Determine the (x, y) coordinate at the center of the cell enclosing the given text.  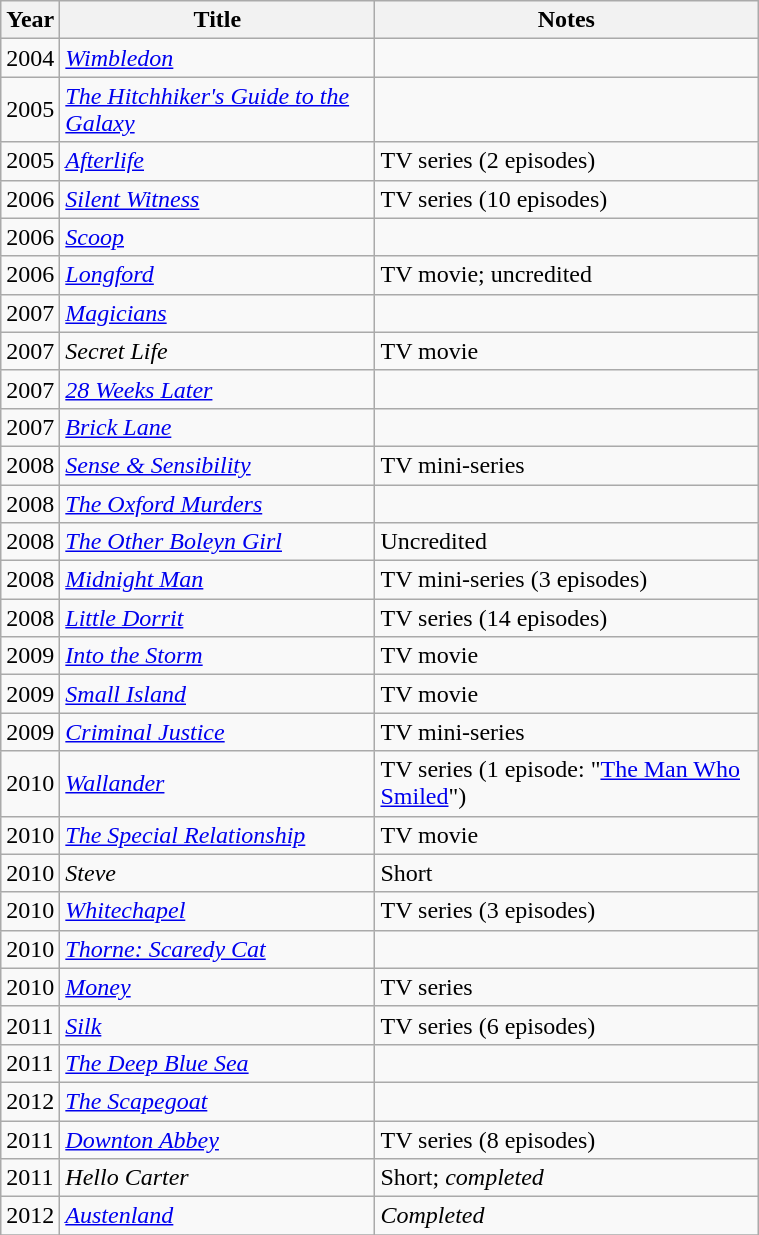
Title (218, 20)
Thorne: Scaredy Cat (218, 949)
TV series (1 episode: "The Man Who Smiled") (566, 784)
Uncredited (566, 542)
Into the Storm (218, 656)
Small Island (218, 694)
TV series (8 episodes) (566, 1139)
Afterlife (218, 161)
Secret Life (218, 351)
Hello Carter (218, 1178)
The Oxford Murders (218, 503)
Notes (566, 20)
The Scapegoat (218, 1101)
Little Dorrit (218, 618)
Wimbledon (218, 58)
The Deep Blue Sea (218, 1063)
TV mini-series (3 episodes) (566, 580)
TV series (3 episodes) (566, 911)
Brick Lane (218, 427)
28 Weeks Later (218, 389)
Magicians (218, 313)
Austenland (218, 1216)
TV series (14 episodes) (566, 618)
The Hitchhiker's Guide to the Galaxy (218, 110)
Criminal Justice (218, 732)
The Special Relationship (218, 835)
Midnight Man (218, 580)
TV series (2 episodes) (566, 161)
Money (218, 987)
Whitechapel (218, 911)
Sense & Sensibility (218, 465)
Short (566, 873)
TV series (6 episodes) (566, 1025)
The Other Boleyn Girl (218, 542)
TV series (10 episodes) (566, 199)
TV movie; uncredited (566, 275)
Silk (218, 1025)
Scoop (218, 237)
TV series (566, 987)
2004 (30, 58)
Steve (218, 873)
Completed (566, 1216)
Year (30, 20)
Short; completed (566, 1178)
Longford (218, 275)
Downton Abbey (218, 1139)
Silent Witness (218, 199)
Wallander (218, 784)
